Return (X, Y) of the center of cell containing provided text 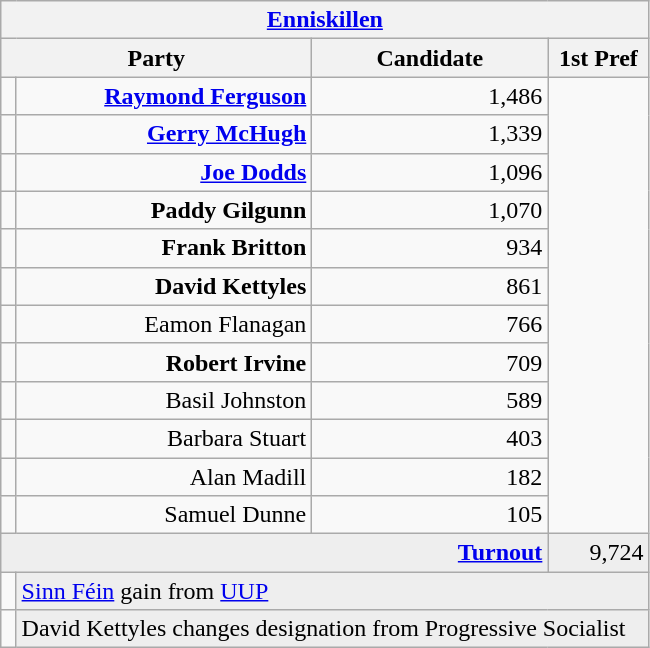
Sinn Féin gain from UUP (332, 591)
1,339 (430, 134)
589 (430, 400)
1,486 (430, 96)
Paddy Gilgunn (164, 210)
Enniskillen (325, 20)
1,070 (430, 210)
Party (156, 58)
1st Pref (598, 58)
David Kettyles changes designation from Progressive Socialist (332, 629)
Gerry McHugh (164, 134)
Samuel Dunne (164, 515)
9,724 (598, 553)
Basil Johnston (164, 400)
Candidate (430, 58)
Joe Dodds (164, 172)
Turnout (274, 553)
Robert Irvine (164, 362)
David Kettyles (164, 286)
934 (430, 248)
403 (430, 438)
1,096 (430, 172)
861 (430, 286)
Raymond Ferguson (164, 96)
Barbara Stuart (164, 438)
105 (430, 515)
182 (430, 477)
Eamon Flanagan (164, 324)
Alan Madill (164, 477)
Frank Britton (164, 248)
709 (430, 362)
766 (430, 324)
